Search for the cell housing the specified text and yield its [x, y] center coordinate. 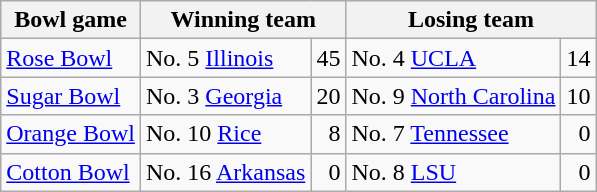
Losing team [471, 20]
No. 10 Rice [225, 134]
No. 16 Arkansas [225, 172]
45 [328, 58]
20 [328, 96]
Cotton Bowl [71, 172]
10 [578, 96]
No. 8 LSU [454, 172]
Rose Bowl [71, 58]
No. 9 North Carolina [454, 96]
No. 3 Georgia [225, 96]
No. 5 Illinois [225, 58]
Winning team [242, 20]
8 [328, 134]
14 [578, 58]
No. 7 Tennessee [454, 134]
No. 4 UCLA [454, 58]
Bowl game [71, 20]
Orange Bowl [71, 134]
Sugar Bowl [71, 96]
